Pinpoint the cell where the given text exists, returning its (x, y) midpoint coordinate. 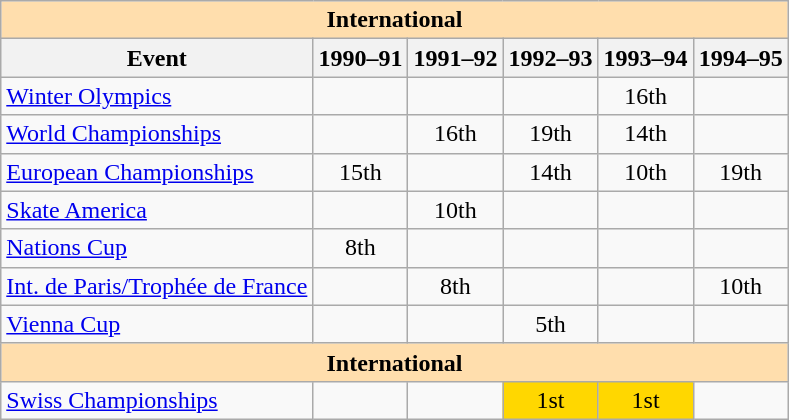
5th (550, 324)
World Championships (157, 134)
European Championships (157, 172)
1993–94 (646, 58)
1994–95 (740, 58)
15th (360, 172)
1991–92 (456, 58)
Nations Cup (157, 248)
Int. de Paris/Trophée de France (157, 286)
Swiss Championships (157, 400)
1992–93 (550, 58)
1990–91 (360, 58)
Vienna Cup (157, 324)
Skate America (157, 210)
Event (157, 58)
Winter Olympics (157, 96)
